Return (x, y) of the center of cell containing provided text 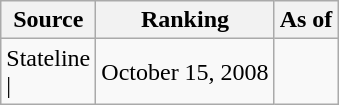
Source (48, 20)
Stateline| (48, 72)
Ranking (185, 20)
As of (306, 20)
October 15, 2008 (185, 72)
